For the text-containing cell, return its midpoint in [x, y] coordinate format. 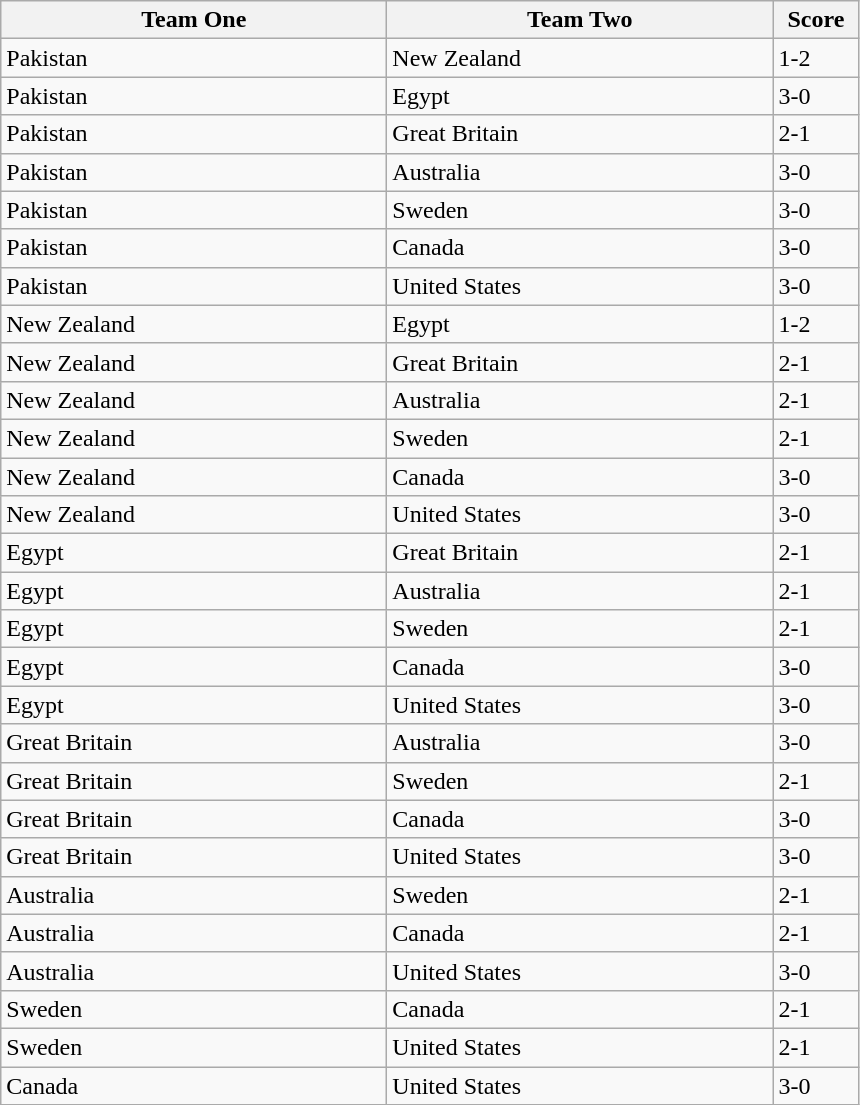
Team Two [580, 20]
Team One [194, 20]
Score [816, 20]
